Provide the (x, y) coordinate of the cell's center where the given text is located.  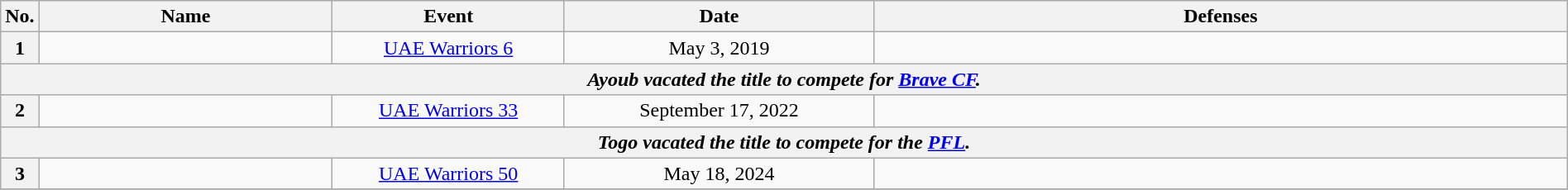
UAE Warriors 33 (448, 111)
Name (185, 17)
September 17, 2022 (719, 111)
3 (20, 173)
Ayoub vacated the title to compete for Brave CF. (784, 79)
May 3, 2019 (719, 48)
UAE Warriors 6 (448, 48)
Togo vacated the title to compete for the PFL. (784, 142)
Defenses (1221, 17)
May 18, 2024 (719, 173)
No. (20, 17)
Event (448, 17)
UAE Warriors 50 (448, 173)
1 (20, 48)
Date (719, 17)
2 (20, 111)
